Extract the (x, y) coordinate from the center of the cell holding the provided text.  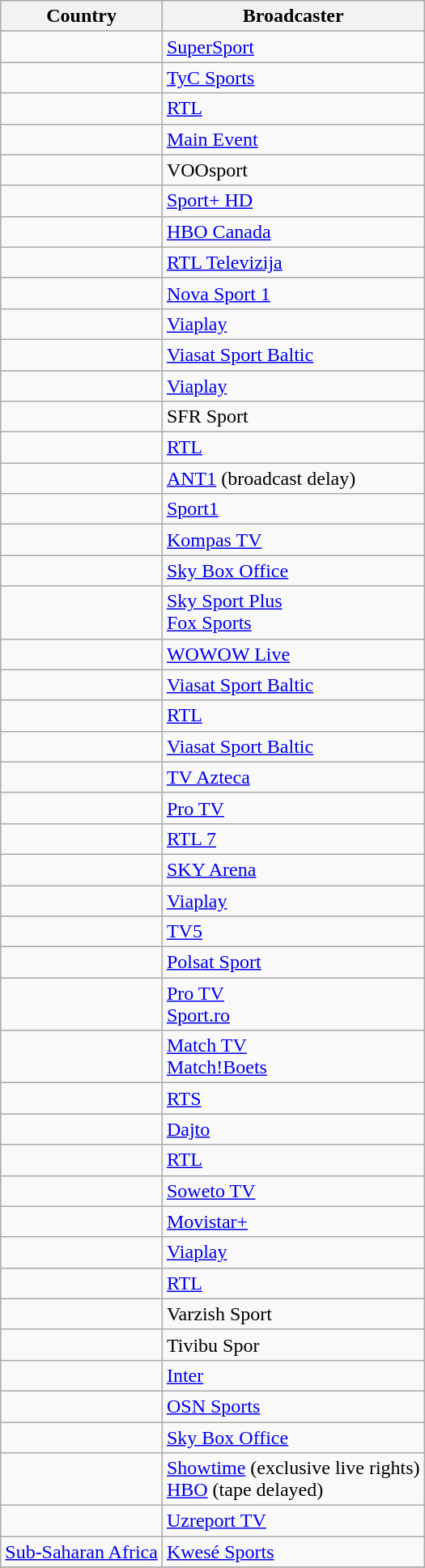
Sport+ HD (293, 201)
TV5 (293, 932)
Pro TV (293, 808)
Uzreport TV (293, 1521)
Polsat Sport (293, 962)
Sub-Saharan Africa (82, 1552)
Main Event (293, 139)
RTL 7 (293, 839)
Country (82, 16)
RTL Televizija (293, 262)
SKY Arena (293, 869)
Kwesé Sports (293, 1552)
Soweto TV (293, 1191)
Varzish Sport (293, 1314)
Showtime (exclusive live rights)HBO (tape delayed) (293, 1480)
ANT1 (broadcast delay) (293, 478)
VOOsport (293, 170)
Sport1 (293, 509)
Inter (293, 1375)
TyC Sports (293, 78)
HBO Canada (293, 232)
Tivibu Spor (293, 1345)
Pro TVSport.ro (293, 1004)
Kompas TV (293, 540)
RTS (293, 1098)
Nova Sport 1 (293, 293)
SuperSport (293, 47)
OSN Sports (293, 1406)
SFR Sport (293, 417)
WOWOW Live (293, 654)
Dajto (293, 1129)
Match TV Match!Boets (293, 1057)
Broadcaster (293, 16)
Sky Sport Plus Fox Sports (293, 612)
TV Azteca (293, 777)
Movistar+ (293, 1222)
